Pinpoint the cell where the given text exists, returning its (x, y) midpoint coordinate. 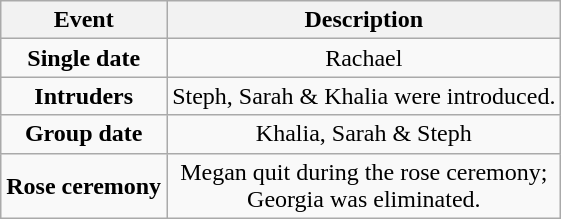
Rose ceremony (84, 186)
Event (84, 20)
Description (364, 20)
Steph, Sarah & Khalia were introduced. (364, 96)
Megan quit during the rose ceremony;Georgia was eliminated. (364, 186)
Khalia, Sarah & Steph (364, 134)
Single date (84, 58)
Rachael (364, 58)
Group date (84, 134)
Intruders (84, 96)
